Detect which cell encompasses the target text, then output its [X, Y] center coordinate. 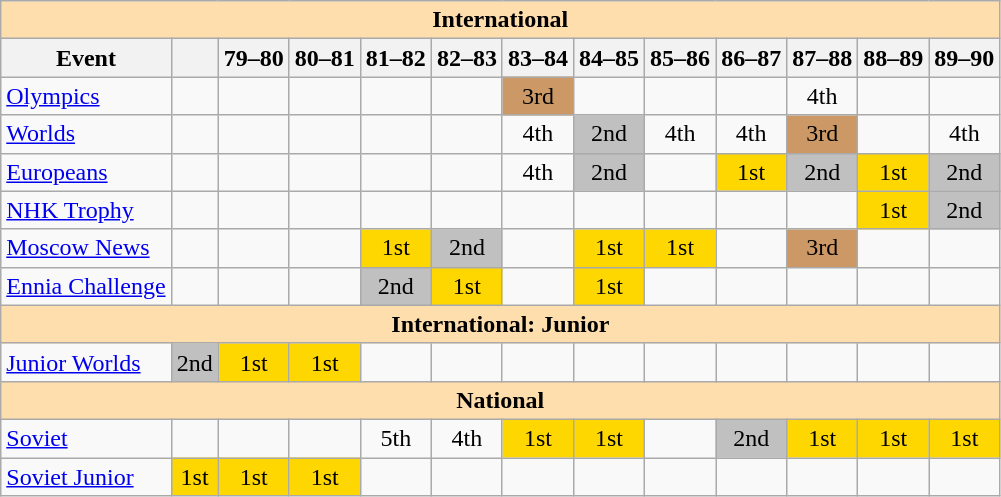
86–87 [752, 58]
NHK Trophy [86, 210]
National [500, 400]
87–88 [822, 58]
Europeans [86, 172]
79–80 [254, 58]
83–84 [538, 58]
88–89 [894, 58]
89–90 [964, 58]
Soviet [86, 438]
Junior Worlds [86, 362]
82–83 [466, 58]
Soviet Junior [86, 477]
Ennia Challenge [86, 286]
85–86 [680, 58]
Event [86, 58]
84–85 [608, 58]
International [500, 20]
International: Junior [500, 324]
Worlds [86, 134]
5th [396, 438]
Moscow News [86, 248]
80–81 [324, 58]
Olympics [86, 96]
81–82 [396, 58]
